Locate the cell with the specified text and output its (x, y) center coordinate. 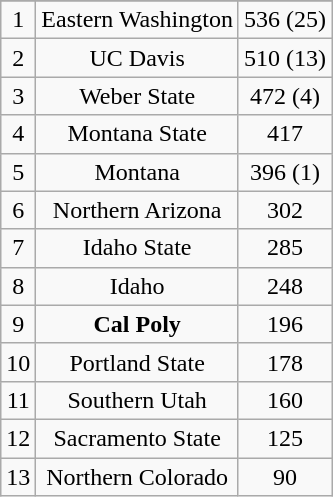
Montana (138, 172)
Idaho State (138, 248)
417 (284, 134)
5 (18, 172)
7 (18, 248)
Weber State (138, 96)
472 (4) (284, 96)
Southern Utah (138, 400)
Northern Arizona (138, 210)
12 (18, 438)
1 (18, 20)
10 (18, 362)
Northern Colorado (138, 477)
90 (284, 477)
Portland State (138, 362)
536 (25) (284, 20)
13 (18, 477)
196 (284, 324)
4 (18, 134)
11 (18, 400)
Idaho (138, 286)
396 (1) (284, 172)
248 (284, 286)
9 (18, 324)
160 (284, 400)
302 (284, 210)
3 (18, 96)
178 (284, 362)
Cal Poly (138, 324)
8 (18, 286)
6 (18, 210)
Sacramento State (138, 438)
Montana State (138, 134)
UC Davis (138, 58)
2 (18, 58)
125 (284, 438)
510 (13) (284, 58)
285 (284, 248)
Eastern Washington (138, 20)
